From the cell containing the given text, extract its center point as (X, Y) coordinate. 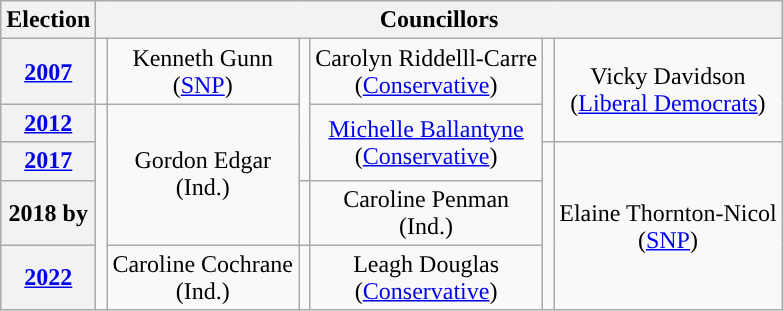
Councillors (439, 20)
Election (48, 20)
2018 by (48, 212)
2022 (48, 278)
2017 (48, 161)
2007 (48, 72)
2012 (48, 123)
Gordon Edgar(Ind.) (203, 174)
Caroline Penman(Ind.) (426, 212)
Carolyn Riddelll-Carre(Conservative) (426, 72)
Leagh Douglas(Conservative) (426, 278)
Elaine Thornton-Nicol(SNP) (668, 226)
Caroline Cochrane(Ind.) (203, 278)
Michelle Ballantyne(Conservative) (426, 142)
Kenneth Gunn(SNP) (203, 72)
Vicky Davidson(Liberal Democrats) (668, 90)
